Output the [X, Y] coordinate of the center of the cell containing the given text.  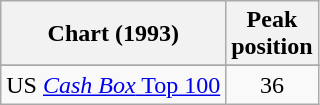
36 [272, 85]
Chart (1993) [114, 34]
US Cash Box Top 100 [114, 85]
Peakposition [272, 34]
